From the cell containing the given text, extract its center point as (X, Y) coordinate. 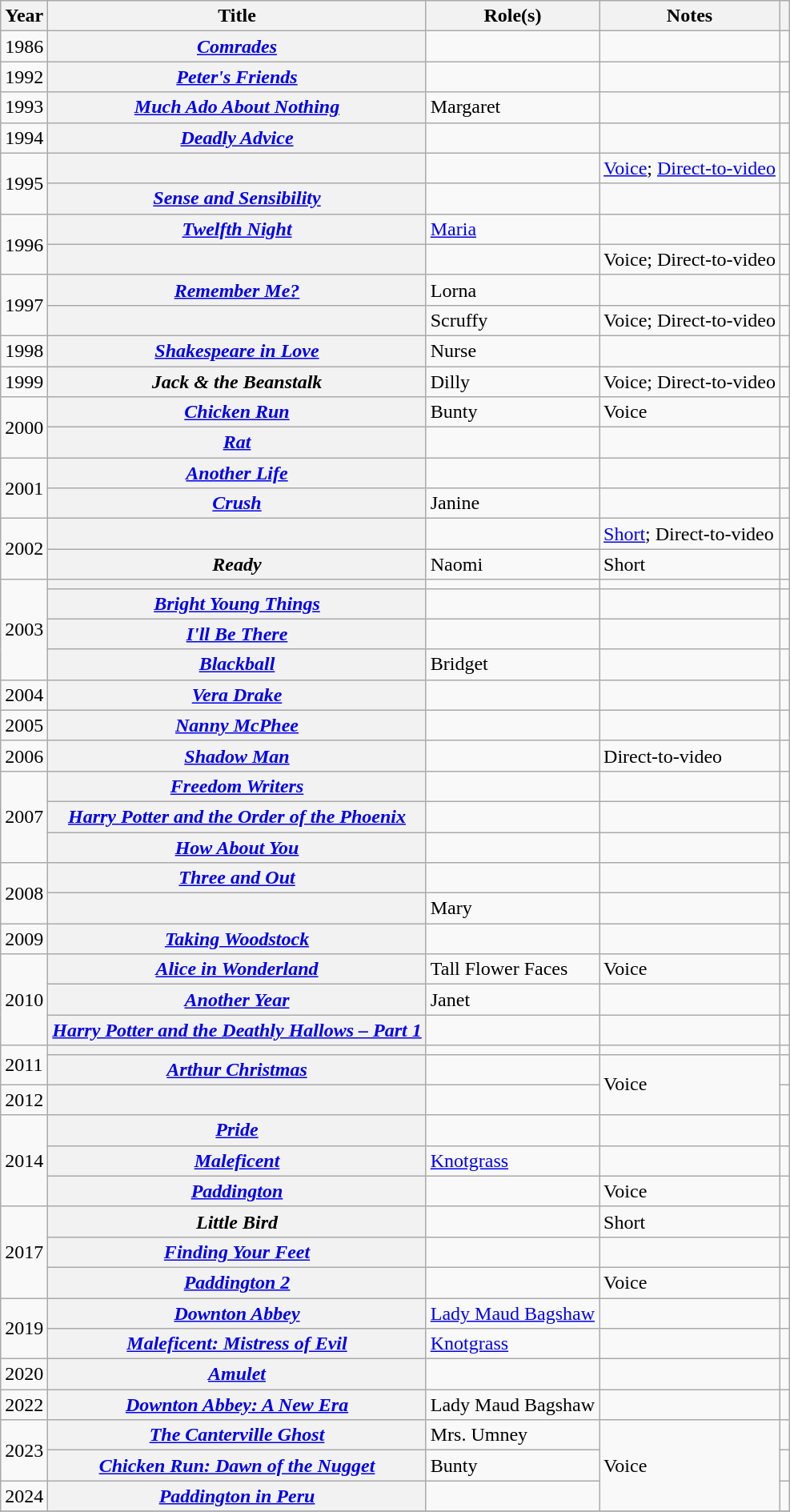
Tall Flower Faces (512, 969)
1993 (24, 107)
Dilly (512, 382)
2002 (24, 549)
Shadow Man (237, 756)
Blackball (237, 664)
Maleficent (237, 1161)
Crush (237, 503)
Rat (237, 443)
Chicken Run (237, 412)
1992 (24, 77)
Paddington 2 (237, 1282)
Sense and Sensibility (237, 199)
Role(s) (512, 16)
Year (24, 16)
Bright Young Things (237, 604)
2003 (24, 629)
2011 (24, 1065)
Comrades (237, 46)
2004 (24, 695)
Ready (237, 564)
Jack & the Beanstalk (237, 382)
How About You (237, 848)
Chicken Run: Dawn of the Nugget (237, 1466)
Title (237, 16)
1998 (24, 351)
Naomi (512, 564)
Mrs. Umney (512, 1435)
Downton Abbey (237, 1313)
Bridget (512, 664)
Nurse (512, 351)
Short; Direct-to-video (690, 534)
Harry Potter and the Order of the Phoenix (237, 816)
2000 (24, 427)
Peter's Friends (237, 77)
Amulet (237, 1374)
2008 (24, 893)
Finding Your Feet (237, 1252)
Maria (512, 229)
Scruffy (512, 320)
Janine (512, 503)
Arthur Christmas (237, 1069)
Little Bird (237, 1221)
1986 (24, 46)
Freedom Writers (237, 786)
1999 (24, 382)
2007 (24, 816)
2024 (24, 1496)
2020 (24, 1374)
Nanny McPhee (237, 725)
2001 (24, 488)
2017 (24, 1252)
Notes (690, 16)
2005 (24, 725)
Lorna (512, 290)
Deadly Advice (237, 138)
Twelfth Night (237, 229)
Pride (237, 1130)
Vera Drake (237, 695)
2009 (24, 939)
Direct-to-video (690, 756)
Janet (512, 1000)
Paddington (237, 1191)
Remember Me? (237, 290)
Alice in Wonderland (237, 969)
Maleficent: Mistress of Evil (237, 1344)
1995 (24, 183)
Another Year (237, 1000)
1997 (24, 305)
Margaret (512, 107)
1996 (24, 244)
Another Life (237, 473)
Much Ado About Nothing (237, 107)
Paddington in Peru (237, 1496)
2023 (24, 1450)
2022 (24, 1405)
2010 (24, 1000)
Three and Out (237, 878)
2012 (24, 1100)
Shakespeare in Love (237, 351)
I'll Be There (237, 634)
Taking Woodstock (237, 939)
Mary (512, 908)
2019 (24, 1329)
2014 (24, 1161)
Downton Abbey: A New Era (237, 1405)
Harry Potter and the Deathly Hallows – Part 1 (237, 1030)
1994 (24, 138)
The Canterville Ghost (237, 1435)
2006 (24, 756)
